Determine the (X, Y) coordinate at the center of the cell enclosing the given text.  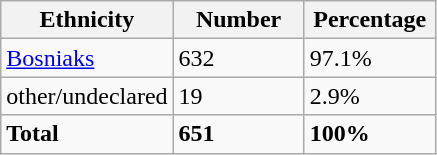
100% (370, 134)
97.1% (370, 58)
651 (238, 134)
2.9% (370, 96)
Ethnicity (87, 20)
Percentage (370, 20)
other/undeclared (87, 96)
19 (238, 96)
Bosniaks (87, 58)
Number (238, 20)
Total (87, 134)
632 (238, 58)
